Scan for the cell matching the given text and deliver its (x, y) coordinate at center. 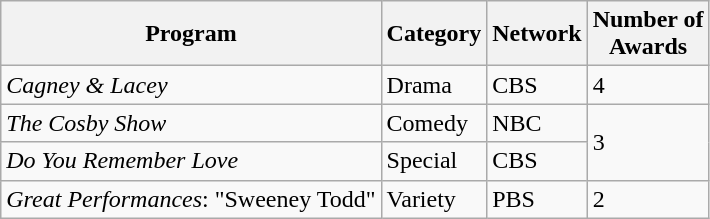
Network (537, 34)
Variety (434, 199)
Number ofAwards (648, 34)
Great Performances: "Sweeney Todd" (191, 199)
Program (191, 34)
NBC (537, 123)
The Cosby Show (191, 123)
PBS (537, 199)
Comedy (434, 123)
4 (648, 85)
Category (434, 34)
Cagney & Lacey (191, 85)
Do You Remember Love (191, 161)
2 (648, 199)
Drama (434, 85)
3 (648, 142)
Special (434, 161)
